Locate the cell with the specified text and output its (X, Y) center coordinate. 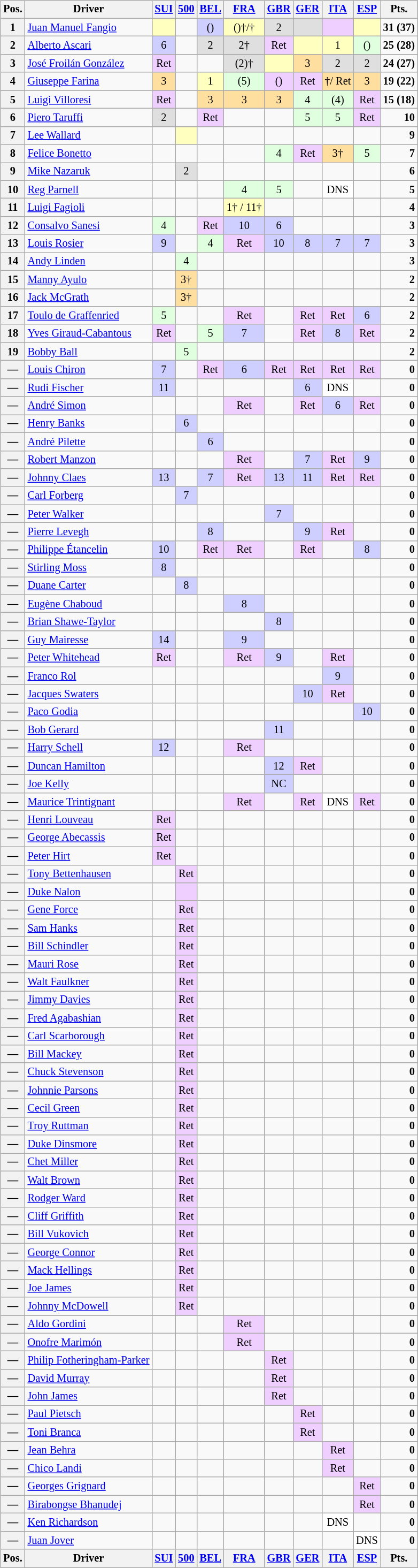
Toulo de Graffenried (89, 316)
Henri Louveau (89, 820)
Sam Hanks (89, 928)
Louis Chiron (89, 370)
17 (13, 316)
Walt Brown (89, 1180)
Johnnie Parsons (89, 1090)
Georges Grignard (89, 1486)
Bill Mackey (89, 1054)
Chet Miller (89, 1162)
Jacques Swaters (89, 694)
Philippe Étancelin (89, 550)
Robert Manzon (89, 460)
Cecil Green (89, 1108)
Pierre Levegh (89, 532)
19 (13, 352)
Franco Rol (89, 676)
André Simon (89, 406)
Duke Dinsmore (89, 1144)
Bob Gerard (89, 730)
31 (37) (399, 27)
Maurice Trintignant (89, 802)
Jimmy Davies (89, 1000)
José Froilán González (89, 64)
Duncan Hamilton (89, 766)
Jack McGrath (89, 298)
Ken Richardson (89, 1523)
Bill Schindler (89, 946)
Andy Linden (89, 262)
Juan Jover (89, 1540)
Piero Taruffi (89, 118)
Chico Landi (89, 1468)
Stirling Moss (89, 568)
Bobby Ball (89, 352)
Mack Hellings (89, 1270)
Duke Nalon (89, 892)
Rodger Ward (89, 1198)
Aldo Gordini (89, 1325)
Consalvo Sanesi (89, 226)
Tony Bettenhausen (89, 874)
Yves Giraud-Cabantous (89, 333)
15 (13, 279)
Johnny Claes (89, 478)
Henry Banks (89, 424)
Birabongse Bhanudej (89, 1504)
David Murray (89, 1379)
Carl Scarborough (89, 1036)
Fred Agabashian (89, 1018)
Eugène Chaboud (89, 604)
Lee Wallard (89, 135)
John James (89, 1396)
25 (28) (399, 45)
Carl Forberg (89, 496)
15 (18) (399, 100)
†/ Ret (338, 81)
Gene Force (89, 910)
24 (27) (399, 64)
Juan Manuel Fangio (89, 27)
Philip Fotheringham-Parker (89, 1360)
Louis Rosier (89, 243)
Troy Ruttman (89, 1126)
(4) (338, 100)
Paco Godia (89, 712)
Duane Carter (89, 586)
Felice Bonetto (89, 154)
Rudi Fischer (89, 387)
1† / 11† (244, 208)
Toni Branca (89, 1432)
Giuseppe Farina (89, 81)
Paul Pietsch (89, 1414)
Luigi Fagioli (89, 208)
Guy Mairesse (89, 640)
Chuck Stevenson (89, 1072)
Alberto Ascari (89, 45)
Mauri Rose (89, 964)
George Connor (89, 1252)
Peter Hirt (89, 856)
()†/† (244, 27)
Reg Parnell (89, 189)
Peter Walker (89, 514)
Mike Nazaruk (89, 172)
André Pilette (89, 442)
Cliff Griffith (89, 1216)
16 (13, 298)
Jean Behra (89, 1450)
Brian Shawe-Taylor (89, 622)
Harry Schell (89, 748)
Joe James (89, 1288)
19 (22) (399, 81)
(5) (244, 81)
Walt Faulkner (89, 982)
Peter Whitehead (89, 658)
Joe Kelly (89, 784)
Manny Ayulo (89, 279)
(2)† (244, 64)
Luigi Villoresi (89, 100)
18 (13, 333)
NC (279, 784)
2† (244, 45)
George Abecassis (89, 838)
Johnny McDowell (89, 1306)
Onofre Marimón (89, 1342)
Bill Vukovich (89, 1234)
